Determine the [x, y] coordinate at the center of the cell enclosing the given text.  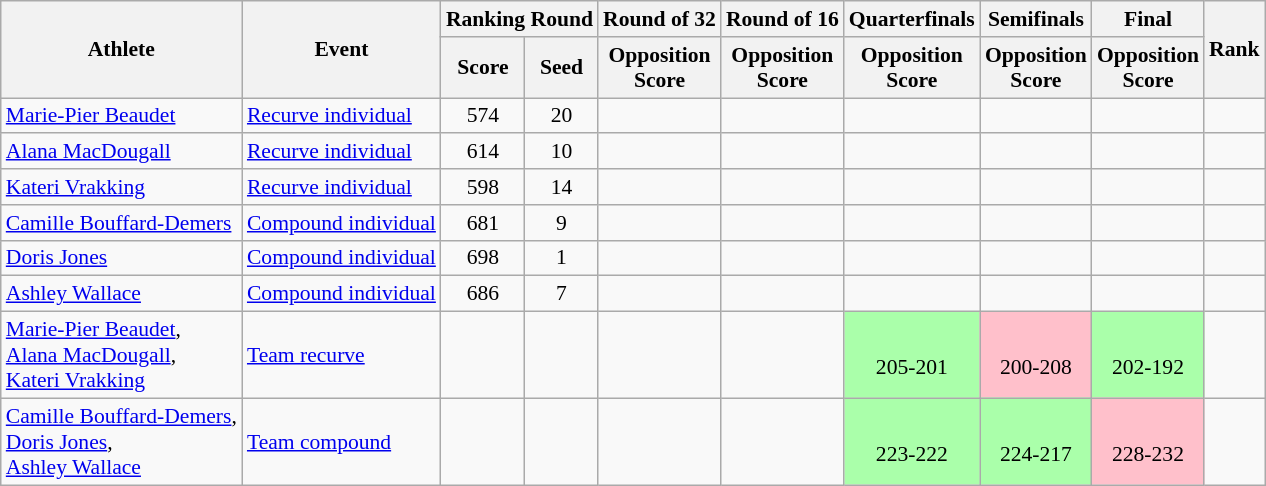
205-201 [912, 356]
9 [562, 223]
14 [562, 187]
200-208 [1036, 356]
Final [1148, 19]
Seed [562, 68]
614 [483, 152]
Quarterfinals [912, 19]
Score [483, 68]
Team compound [342, 442]
Alana MacDougall [122, 152]
223-222 [912, 442]
Event [342, 50]
Doris Jones [122, 258]
224-217 [1036, 442]
Team recurve [342, 356]
7 [562, 294]
Ashley Wallace [122, 294]
10 [562, 152]
698 [483, 258]
Marie-Pier Beaudet, Alana MacDougall, Kateri Vrakking [122, 356]
Camille Bouffard-Demers, Doris Jones, Ashley Wallace [122, 442]
Athlete [122, 50]
Kateri Vrakking [122, 187]
574 [483, 116]
686 [483, 294]
202-192 [1148, 356]
598 [483, 187]
Marie-Pier Beaudet [122, 116]
Rank [1234, 50]
Round of 16 [782, 19]
Ranking Round [520, 19]
681 [483, 223]
Camille Bouffard-Demers [122, 223]
1 [562, 258]
228-232 [1148, 442]
Semifinals [1036, 19]
20 [562, 116]
Round of 32 [660, 19]
